Capture the cell that displays the provided text and extract its (x, y) central coordinate. 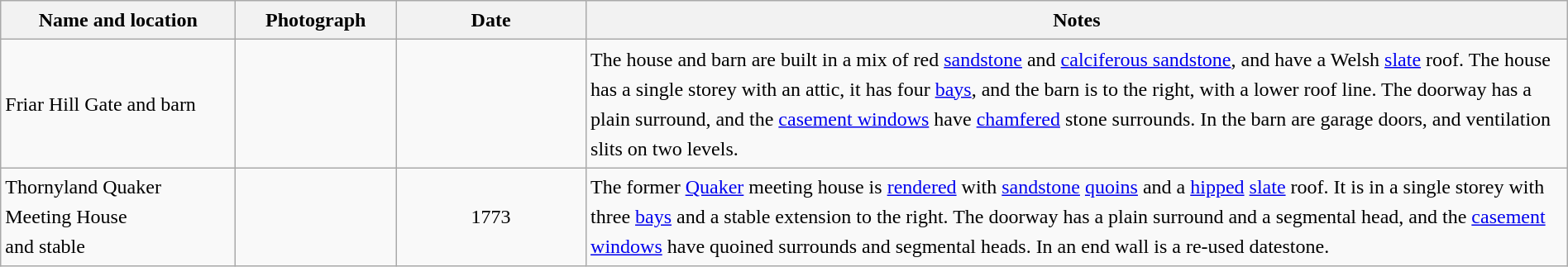
Notes (1077, 20)
1773 (491, 217)
Friar Hill Gate and barn (118, 104)
Date (491, 20)
Photograph (316, 20)
Name and location (118, 20)
Thornyland Quaker Meeting Houseand stable (118, 217)
